Scan for the cell matching the given text and deliver its (x, y) coordinate at center. 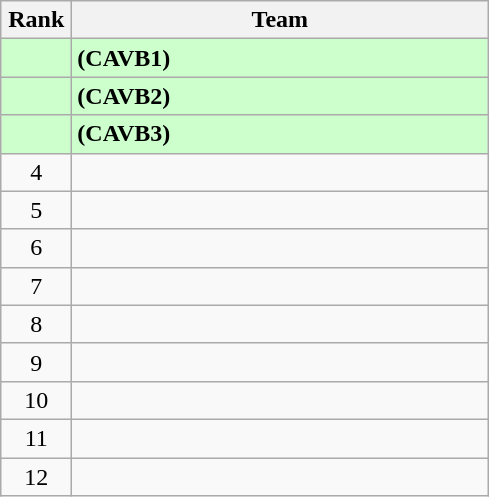
4 (36, 172)
9 (36, 362)
12 (36, 477)
(CAVB3) (280, 134)
11 (36, 438)
10 (36, 400)
Team (280, 20)
(CAVB2) (280, 96)
8 (36, 324)
6 (36, 248)
5 (36, 210)
7 (36, 286)
(CAVB1) (280, 58)
Rank (36, 20)
